Capture the cell that displays the provided text and extract its [X, Y] central coordinate. 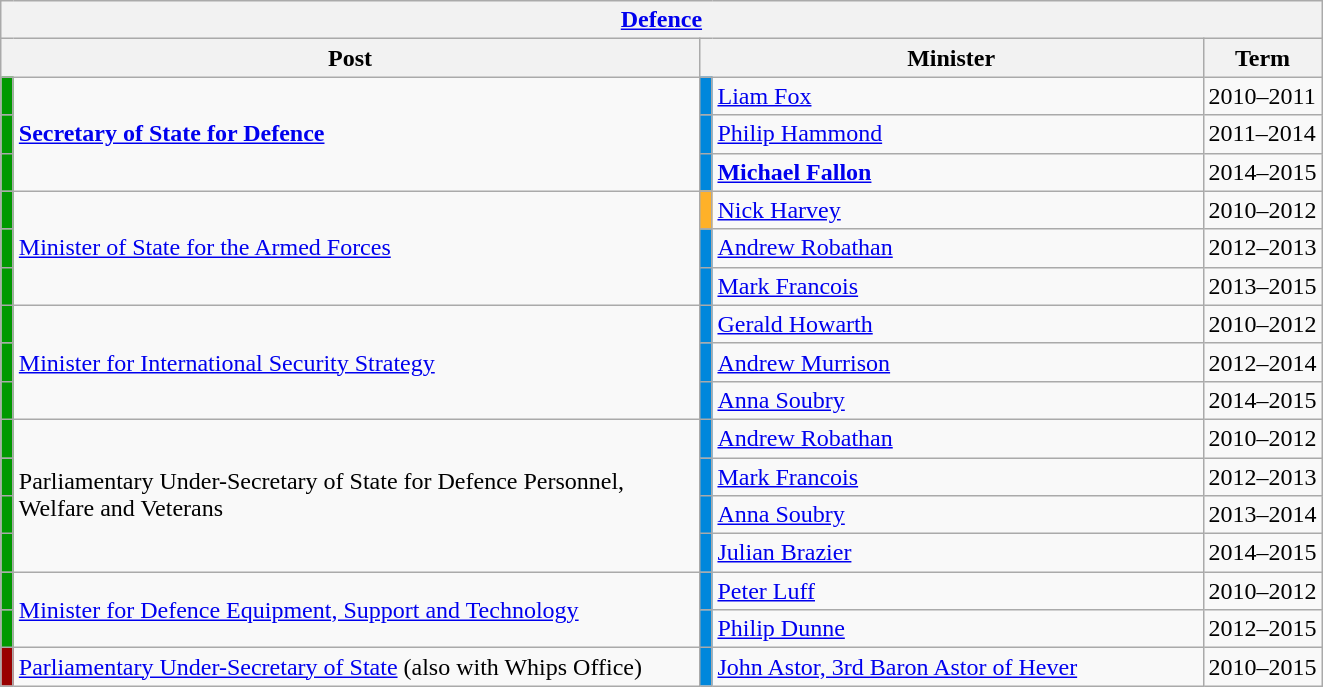
Post [350, 58]
Peter Luff [958, 591]
2010–2011 [1262, 96]
2013–2014 [1262, 515]
2012–2015 [1262, 629]
Minister for International Security Strategy [356, 362]
Liam Fox [958, 96]
Andrew Murrison [958, 362]
2011–2014 [1262, 134]
Michael Fallon [958, 172]
Nick Harvey [958, 210]
Minister [951, 58]
2013–2015 [1262, 286]
Parliamentary Under-Secretary of State (also with Whips Office) [356, 667]
John Astor, 3rd Baron Astor of Hever [958, 667]
Philip Hammond [958, 134]
Philip Dunne [958, 629]
Secretary of State for Defence [356, 134]
Minister for Defence Equipment, Support and Technology [356, 610]
Term [1262, 58]
Defence [662, 20]
Julian Brazier [958, 553]
2012–2014 [1262, 362]
Parliamentary Under-Secretary of State for Defence Personnel,Welfare and Veterans [356, 495]
Minister of State for the Armed Forces [356, 248]
Gerald Howarth [958, 324]
2010–2015 [1262, 667]
